Provide the [X, Y] coordinate of the cell's center where the given text is located.  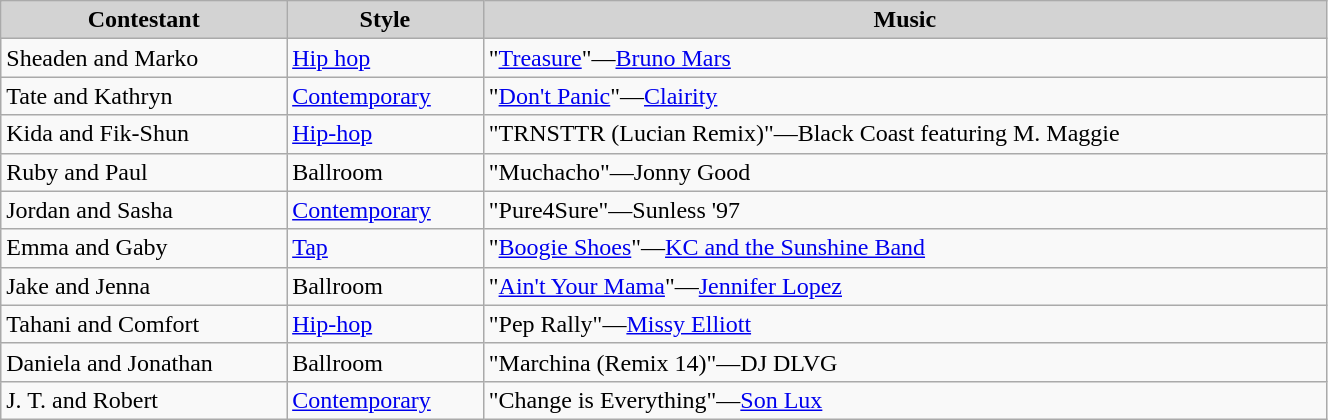
Daniela and Jonathan [144, 362]
Tate and Kathryn [144, 96]
Kida and Fik-Shun [144, 134]
"Muchacho"—Jonny Good [904, 172]
Jake and Jenna [144, 286]
"TRNSTTR (Lucian Remix)"—Black Coast featuring M. Maggie [904, 134]
Music [904, 20]
"Marchina (Remix 14)"—DJ DLVG [904, 362]
"Don't Panic"—Clairity [904, 96]
Emma and Gaby [144, 248]
Tahani and Comfort [144, 324]
"Change is Everything"—Son Lux [904, 400]
"Pep Rally"—Missy Elliott [904, 324]
Contestant [144, 20]
Ruby and Paul [144, 172]
"Ain't Your Mama"—Jennifer Lopez [904, 286]
"Pure4Sure"—Sunless '97 [904, 210]
J. T. and Robert [144, 400]
Tap [386, 248]
"Boogie Shoes"—KC and the Sunshine Band [904, 248]
Hip hop [386, 58]
Jordan and Sasha [144, 210]
"Treasure"—Bruno Mars [904, 58]
Sheaden and Marko [144, 58]
Style [386, 20]
